For the text-containing cell, return its midpoint in (x, y) coordinate format. 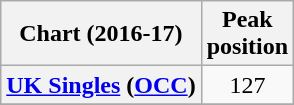
127 (247, 85)
Chart (2016-17) (101, 34)
UK Singles (OCC) (101, 85)
Peakposition (247, 34)
